Identify which cell holds the provided text, then report its [x, y] central coordinate. 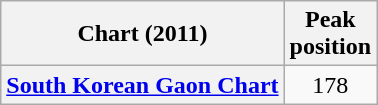
Chart (2011) [142, 34]
178 [330, 85]
Peakposition [330, 34]
South Korean Gaon Chart [142, 85]
